For the text-containing cell, return its midpoint in (X, Y) coordinate format. 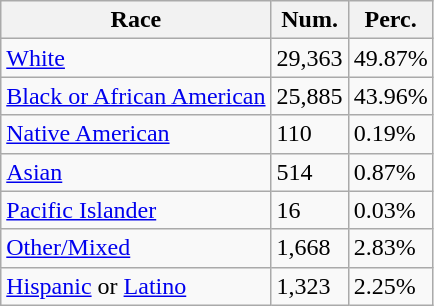
16 (310, 210)
Hispanic or Latino (136, 286)
1,668 (310, 248)
43.96% (390, 96)
Num. (310, 20)
0.87% (390, 172)
Other/Mixed (136, 248)
2.25% (390, 286)
Pacific Islander (136, 210)
29,363 (310, 58)
White (136, 58)
110 (310, 134)
Black or African American (136, 96)
2.83% (390, 248)
Native American (136, 134)
0.19% (390, 134)
1,323 (310, 286)
Asian (136, 172)
514 (310, 172)
25,885 (310, 96)
49.87% (390, 58)
0.03% (390, 210)
Perc. (390, 20)
Race (136, 20)
